Scan for the cell matching the given text and deliver its [X, Y] coordinate at center. 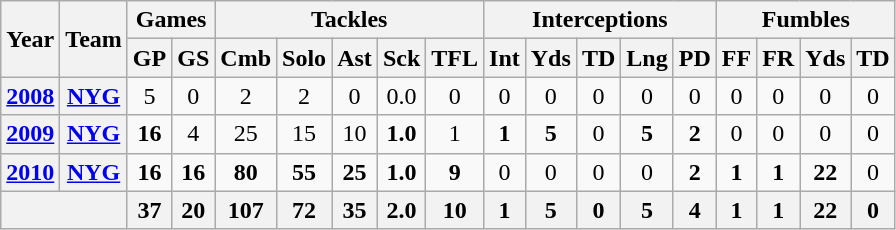
GP [149, 58]
55 [304, 172]
72 [304, 210]
PD [694, 58]
107 [246, 210]
FF [736, 58]
Lng [647, 58]
0.0 [401, 96]
15 [304, 134]
37 [149, 210]
FR [778, 58]
Tackles [350, 20]
2009 [30, 134]
Year [30, 39]
Fumbles [806, 20]
2010 [30, 172]
Cmb [246, 58]
Int [505, 58]
Team [94, 39]
35 [355, 210]
2.0 [401, 210]
Solo [304, 58]
2008 [30, 96]
Interceptions [600, 20]
Games [170, 20]
Sck [401, 58]
TFL [455, 58]
80 [246, 172]
20 [194, 210]
Ast [355, 58]
9 [455, 172]
GS [194, 58]
